Return the [X, Y] coordinate for the center point of the cell that contains the specified text.  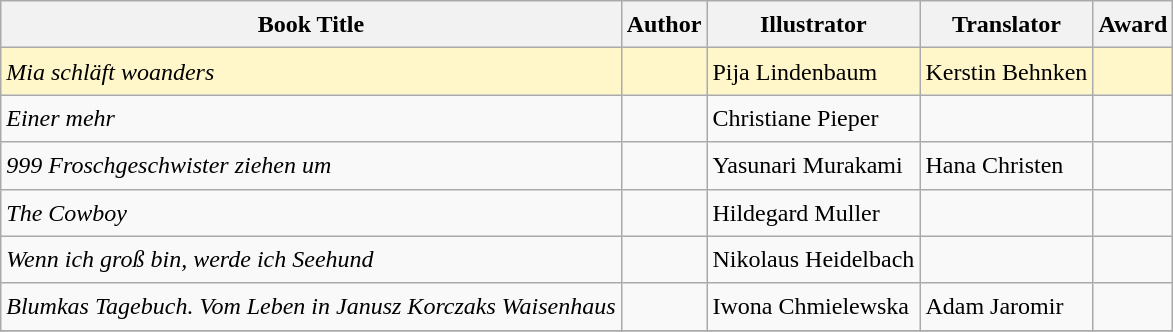
Illustrator [814, 24]
Hildegard Muller [814, 212]
Mia schläft woanders [311, 72]
Wenn ich groß bin, werde ich Seehund [311, 260]
Book Title [311, 24]
Kerstin Behnken [1006, 72]
Award [1133, 24]
Translator [1006, 24]
999 Froschgeschwister ziehen um [311, 166]
Einer mehr [311, 118]
Iwona Chmielewska [814, 306]
Yasunari Murakami [814, 166]
Adam Jaromir [1006, 306]
The Cowboy [311, 212]
Blumkas Tagebuch. Vom Leben in Janusz Korczaks Waisenhaus [311, 306]
Pija Lindenbaum [814, 72]
Hana Christen [1006, 166]
Nikolaus Heidelbach [814, 260]
Christiane Pieper [814, 118]
Author [664, 24]
